Extract the (X, Y) coordinate from the center of the cell holding the provided text.  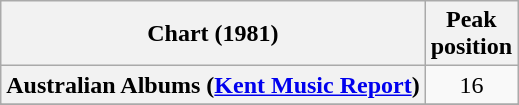
Peakposition (471, 34)
16 (471, 85)
Australian Albums (Kent Music Report) (213, 85)
Chart (1981) (213, 34)
